Pinpoint the cell where the given text exists, returning its (x, y) midpoint coordinate. 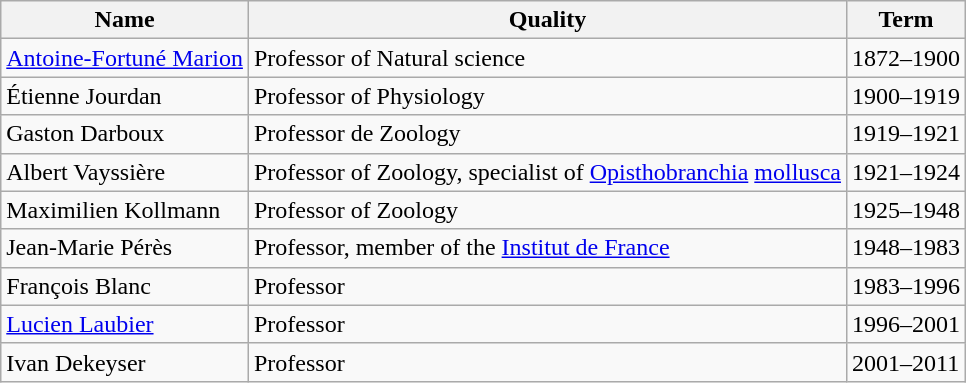
1983–1996 (906, 286)
1872–1900 (906, 58)
Lucien Laubier (125, 324)
1919–1921 (906, 134)
Professor of Physiology (547, 96)
Term (906, 20)
Name (125, 20)
Maximilien Kollmann (125, 210)
Antoine-Fortuné Marion (125, 58)
2001–2011 (906, 362)
Professor of Natural science (547, 58)
Gaston Darboux (125, 134)
Professor, member of the Institut de France (547, 248)
François Blanc (125, 286)
1921–1924 (906, 172)
Quality (547, 20)
Jean-Marie Pérès (125, 248)
Professor of Zoology, specialist of Opisthobranchia mollusca (547, 172)
1900–1919 (906, 96)
Professor de Zoology (547, 134)
1996–2001 (906, 324)
Étienne Jourdan (125, 96)
Professor of Zoology (547, 210)
Ivan Dekeyser (125, 362)
Albert Vayssière (125, 172)
1925–1948 (906, 210)
1948–1983 (906, 248)
